For the text-containing cell, return its midpoint in [X, Y] coordinate format. 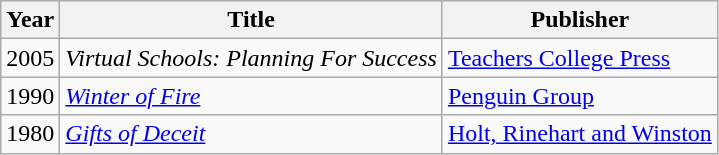
Holt, Rinehart and Winston [580, 134]
1980 [30, 134]
Virtual Schools: Planning For Success [252, 58]
Teachers College Press [580, 58]
2005 [30, 58]
Gifts of Deceit [252, 134]
Penguin Group [580, 96]
Publisher [580, 20]
Title [252, 20]
Winter of Fire [252, 96]
1990 [30, 96]
Year [30, 20]
